Return the (X, Y) coordinate for the center point of the cell that contains the specified text.  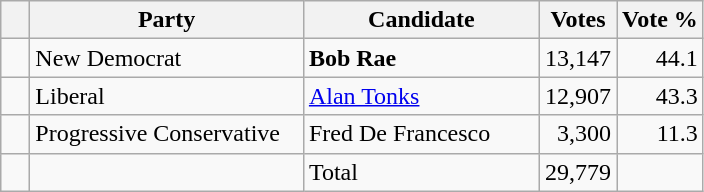
Total (421, 172)
Party (167, 20)
Candidate (421, 20)
Vote % (660, 20)
Fred De Francesco (421, 134)
43.3 (660, 96)
29,779 (578, 172)
Bob Rae (421, 58)
13,147 (578, 58)
12,907 (578, 96)
Alan Tonks (421, 96)
11.3 (660, 134)
New Democrat (167, 58)
Votes (578, 20)
Progressive Conservative (167, 134)
44.1 (660, 58)
Liberal (167, 96)
3,300 (578, 134)
